Return the (x, y) coordinate for the center point of the cell that contains the specified text.  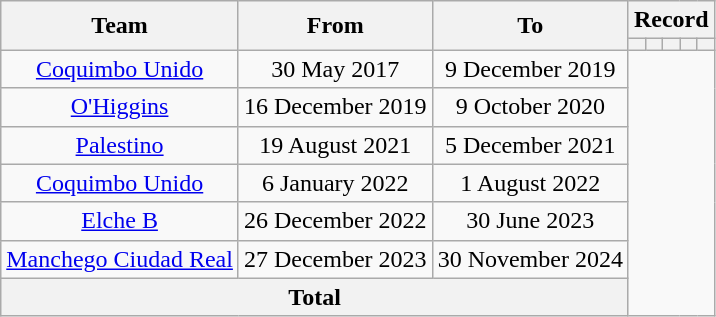
Record (671, 20)
O'Higgins (120, 107)
27 December 2023 (335, 259)
26 December 2022 (335, 221)
6 January 2022 (335, 183)
9 October 2020 (530, 107)
5 December 2021 (530, 145)
Team (120, 26)
30 November 2024 (530, 259)
30 June 2023 (530, 221)
Elche B (120, 221)
19 August 2021 (335, 145)
30 May 2017 (335, 69)
Manchego Ciudad Real (120, 259)
From (335, 26)
Palestino (120, 145)
Total (315, 297)
1 August 2022 (530, 183)
9 December 2019 (530, 69)
16 December 2019 (335, 107)
To (530, 26)
